Output the (x, y) coordinate of the center of the cell containing the given text.  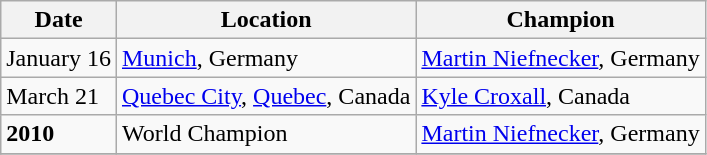
Location (266, 20)
Champion (560, 20)
January 16 (59, 58)
World Champion (266, 134)
Kyle Croxall, Canada (560, 96)
Munich, Germany (266, 58)
Quebec City, Quebec, Canada (266, 96)
March 21 (59, 96)
Date (59, 20)
2010 (59, 134)
